Search for the cell housing the specified text and yield its (x, y) center coordinate. 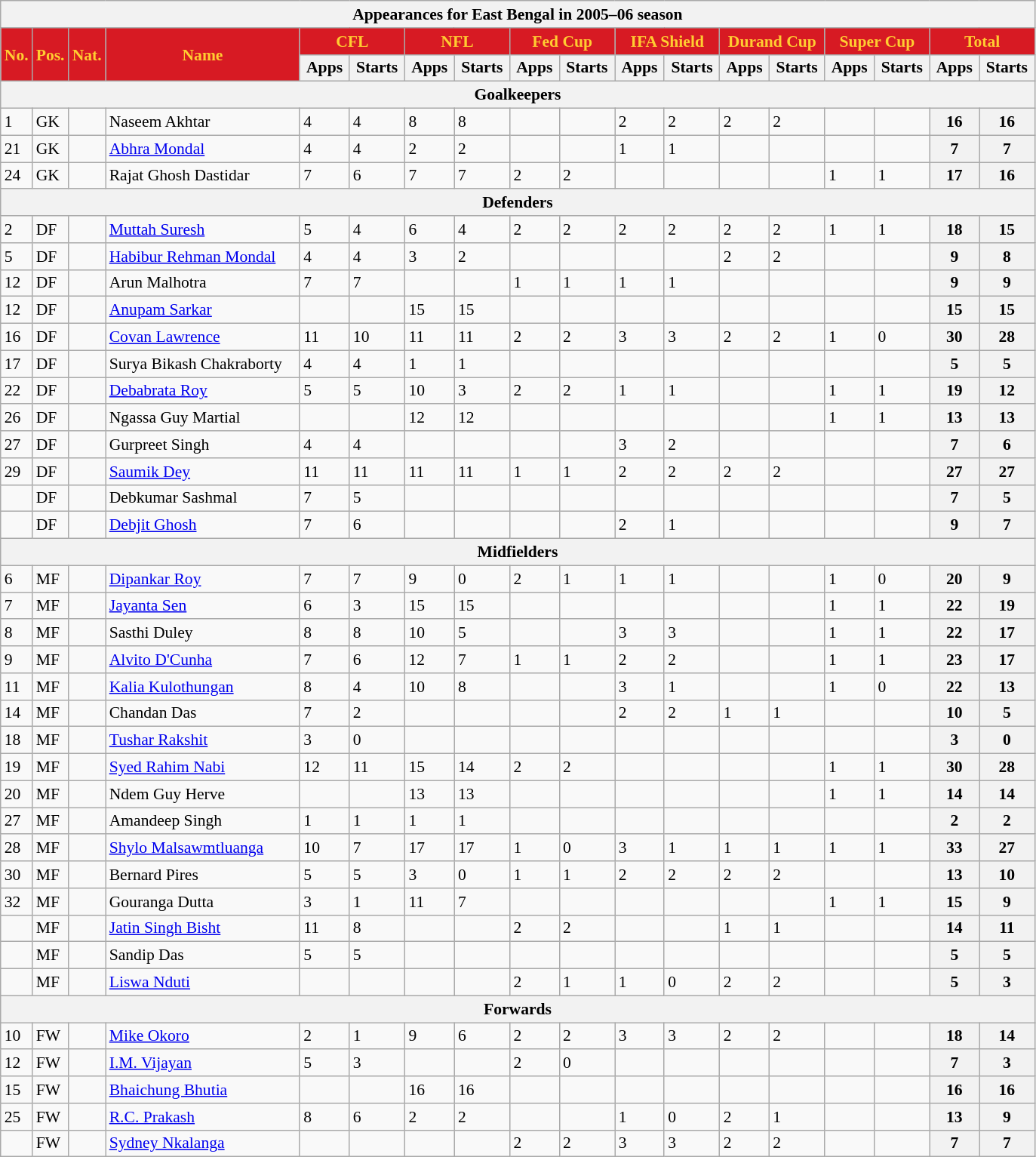
Habibur Rehman Mondal (203, 257)
26 (17, 418)
32 (17, 902)
23 (955, 660)
Kalia Kulothungan (203, 687)
Arun Malhotra (203, 283)
Abhra Mondal (203, 149)
Bhaichung Bhutia (203, 1090)
Sandip Das (203, 955)
Ndem Guy Herve (203, 794)
Gurpreet Singh (203, 445)
NFL (457, 42)
Anupam Sarkar (203, 310)
Pos. (51, 54)
Naseem Akhtar (203, 122)
Nat. (88, 54)
Sasthi Duley (203, 633)
21 (17, 149)
I.M. Vijayan (203, 1063)
Tushar Rakshit (203, 740)
Chandan Das (203, 713)
Covan Lawrence (203, 337)
No. (17, 54)
Durand Cup (773, 42)
Jayanta Sen (203, 606)
Muttah Suresh (203, 229)
Dipankar Roy (203, 579)
Forwards (518, 1009)
Alvito D'Cunha (203, 660)
Midfielders (518, 552)
CFL (352, 42)
Shylo Malsawmtluanga (203, 848)
Sydney Nkalanga (203, 1143)
Bernard Pires (203, 875)
Amandeep Singh (203, 821)
R.C. Prakash (203, 1117)
Mike Okoro (203, 1036)
24 (17, 176)
Fed Cup (563, 42)
Defenders (518, 203)
Debabrata Roy (203, 391)
Super Cup (877, 42)
Debjit Ghosh (203, 525)
Surya Bikash Chakraborty (203, 364)
25 (17, 1117)
Saumik Dey (203, 472)
Debkumar Sashmal (203, 498)
Appearances for East Bengal in 2005–06 season (518, 14)
Liswa Nduti (203, 983)
Goalkeepers (518, 95)
Jatin Singh Bisht (203, 928)
Syed Rahim Nabi (203, 768)
Rajat Ghosh Dastidar (203, 176)
Ngassa Guy Martial (203, 418)
Name (203, 54)
Total (982, 42)
Gouranga Dutta (203, 902)
IFA Shield (667, 42)
33 (955, 848)
29 (17, 472)
